Identify which cell holds the provided text, then report its (X, Y) central coordinate. 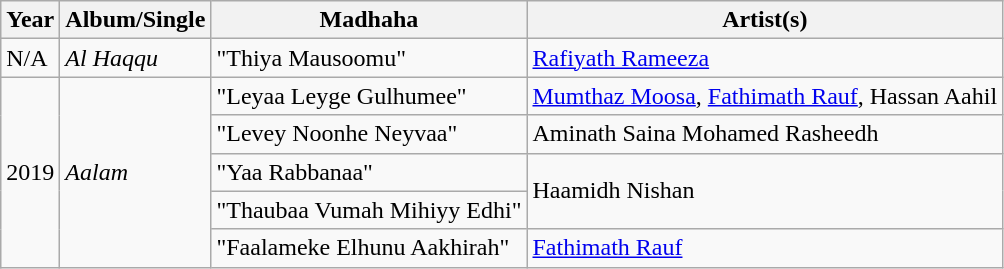
2019 (30, 172)
"Levey Noonhe Neyvaa" (369, 134)
Al Haqqu (136, 58)
Fathimath Rauf (765, 248)
"Faalameke Elhunu Aakhirah" (369, 248)
Artist(s) (765, 20)
"Thiya Mausoomu" (369, 58)
Madhaha (369, 20)
Year (30, 20)
Mumthaz Moosa, Fathimath Rauf, Hassan Aahil (765, 96)
N/A (30, 58)
Aminath Saina Mohamed Rasheedh (765, 134)
"Leyaa Leyge Gulhumee" (369, 96)
Album/Single (136, 20)
Haamidh Nishan (765, 191)
Rafiyath Rameeza (765, 58)
Aalam (136, 172)
"Yaa Rabbanaa" (369, 172)
"Thaubaa Vumah Mihiyy Edhi" (369, 210)
